Determine the (x, y) coordinate at the center of the cell enclosing the given text.  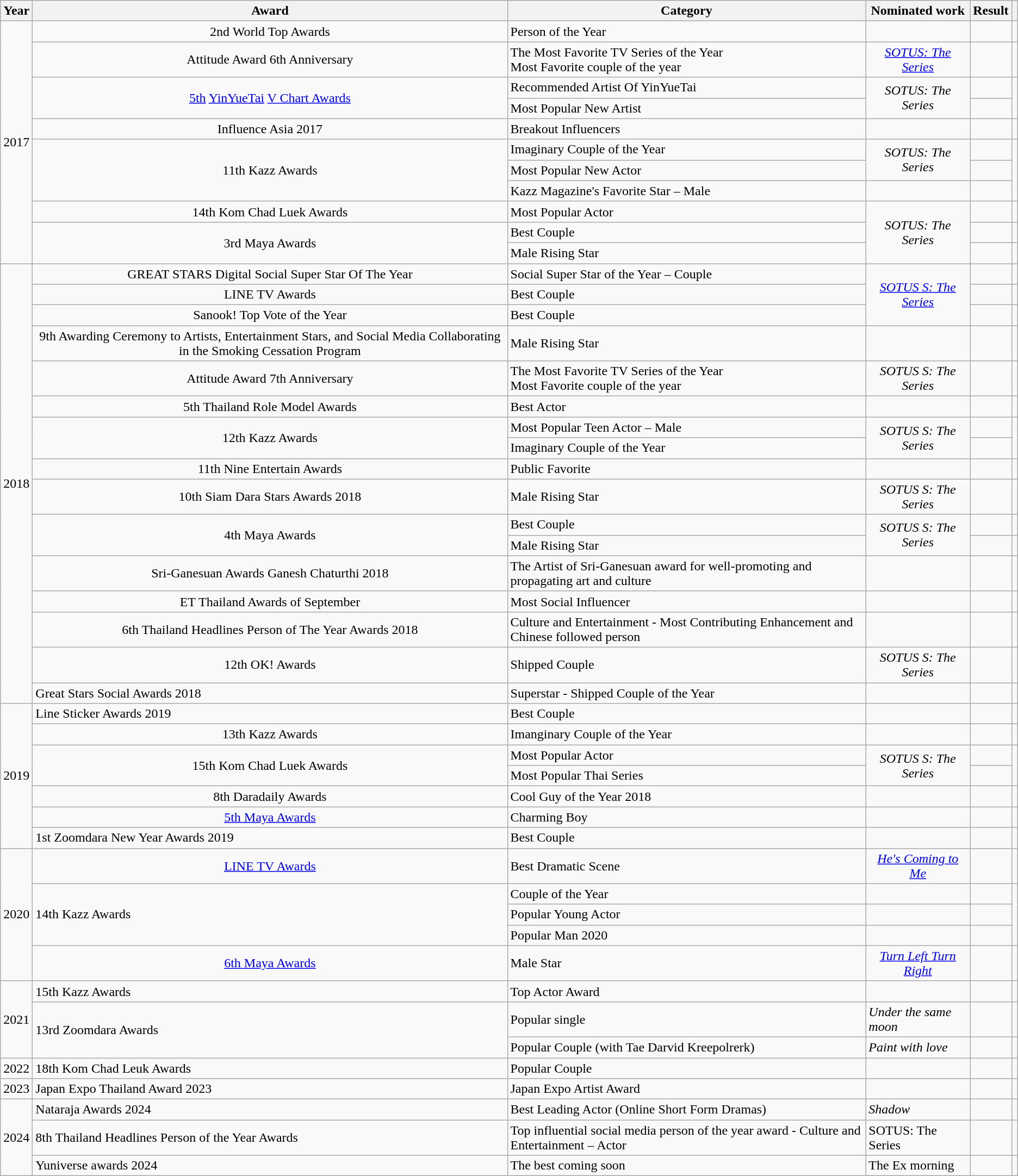
18th Kom Chad Leuk Awards (270, 1068)
Popular Man 2020 (686, 935)
14th Kom Chad Luek Awards (270, 211)
Popular Young Actor (686, 914)
8th Thailand Headlines Person of the Year Awards (270, 1137)
1st Zoomdara New Year Awards 2019 (270, 838)
Japan Expo Thailand Award 2023 (270, 1089)
Attitude Award 6th Anniversary (270, 60)
Japan Expo Artist Award (686, 1089)
Influence Asia 2017 (270, 129)
Charming Boy (686, 817)
2024 (16, 1137)
Breakout Influencers (686, 129)
Sri-Ganesuan Awards Ganesh Chaturthi 2018 (270, 573)
Most Social Influencer (686, 601)
Best Actor (686, 407)
Turn Left Turn Right (918, 963)
Shipped Couple (686, 664)
Under the same moon (918, 1019)
5th YinYueTai V Chart Awards (270, 98)
Award (270, 11)
11th Kazz Awards (270, 170)
5th Maya Awards (270, 817)
Couple of the Year (686, 894)
15th Kazz Awards (270, 991)
Category (686, 11)
13th Kazz Awards (270, 735)
2021 (16, 1019)
2017 (16, 142)
13rd Zoomdara Awards (270, 1030)
Best Dramatic Scene (686, 866)
Popular single (686, 1019)
10th Siam Dara Stars Awards 2018 (270, 497)
8th Daradaily Awards (270, 797)
Imanginary Couple of the Year (686, 735)
He's Coming to Me (918, 866)
Culture and Entertainment - Most Contributing Enhancement and Chinese followed person (686, 630)
6th Thailand Headlines Person of The Year Awards 2018 (270, 630)
Attitude Award 7th Anniversary (270, 378)
Paint with love (918, 1047)
Cool Guy of the Year 2018 (686, 797)
2020 (16, 914)
Result (991, 11)
15th Kom Chad Luek Awards (270, 766)
Superstar - Shipped Couple of the Year (686, 693)
2022 (16, 1068)
Nominated work (918, 11)
2023 (16, 1089)
Social Super Star of the Year – Couple (686, 273)
Best Leading Actor (Online Short Form Dramas) (686, 1110)
Most Popular New Actor (686, 170)
Year (16, 11)
Nataraja Awards 2024 (270, 1110)
9th Awarding Ceremony to Artists, Entertainment Stars, and Social Media Collaborating in the Smoking Cessation Program (270, 344)
Sanook! Top Vote of the Year (270, 315)
GREAT STARS Digital Social Super Star Of The Year (270, 273)
12th Kazz Awards (270, 438)
The Ex morning (918, 1166)
4th Maya Awards (270, 535)
Most Popular Thai Series (686, 776)
ET Thailand Awards of September (270, 601)
Recommended Artist Of YinYueTai (686, 88)
Great Stars Social Awards 2018 (270, 693)
Yuniverse awards 2024 (270, 1166)
Popular Couple (with Tae Darvid Kreepolrerk) (686, 1047)
12th OK! Awards (270, 664)
The Artist of Sri-Ganesuan award for well-promoting and propagating art and culture (686, 573)
Top influential social media person of the year award - Culture and Entertainment – Actor (686, 1137)
11th Nine Entertain Awards (270, 469)
Top Actor Award (686, 991)
Line Sticker Awards 2019 (270, 714)
The best coming soon (686, 1166)
Popular Couple (686, 1068)
2018 (16, 483)
2nd World Top Awards (270, 32)
Most Popular New Artist (686, 108)
Male Star (686, 963)
Person of the Year (686, 32)
2019 (16, 776)
Kazz Magazine's Favorite Star – Male (686, 191)
Most Popular Teen Actor – Male (686, 427)
5th Thailand Role Model Awards (270, 407)
Shadow (918, 1110)
14th Kazz Awards (270, 914)
3rd Maya Awards (270, 242)
Public Favorite (686, 469)
6th Maya Awards (270, 963)
